Capture the cell that displays the provided text and extract its [X, Y] central coordinate. 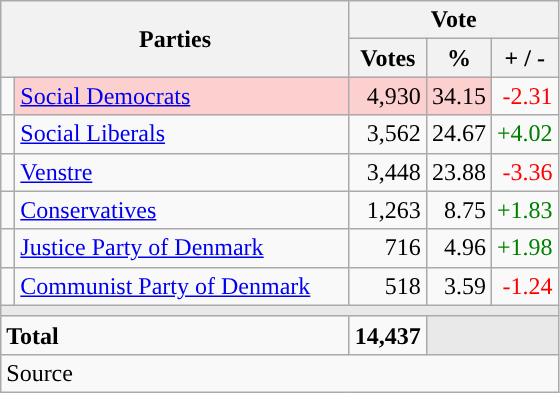
Social Liberals [182, 134]
Conservatives [182, 210]
Social Democrats [182, 96]
3.59 [458, 286]
+1.98 [524, 248]
518 [388, 286]
Parties [176, 39]
3,448 [388, 172]
3,562 [388, 134]
% [458, 58]
Source [280, 373]
-3.36 [524, 172]
+ / - [524, 58]
Votes [388, 58]
4,930 [388, 96]
Vote [454, 20]
-1.24 [524, 286]
4.96 [458, 248]
14,437 [388, 335]
23.88 [458, 172]
8.75 [458, 210]
Venstre [182, 172]
+4.02 [524, 134]
+1.83 [524, 210]
24.67 [458, 134]
Communist Party of Denmark [182, 286]
-2.31 [524, 96]
716 [388, 248]
Justice Party of Denmark [182, 248]
Total [176, 335]
1,263 [388, 210]
34.15 [458, 96]
